From the cell containing the given text, extract its center point as [x, y] coordinate. 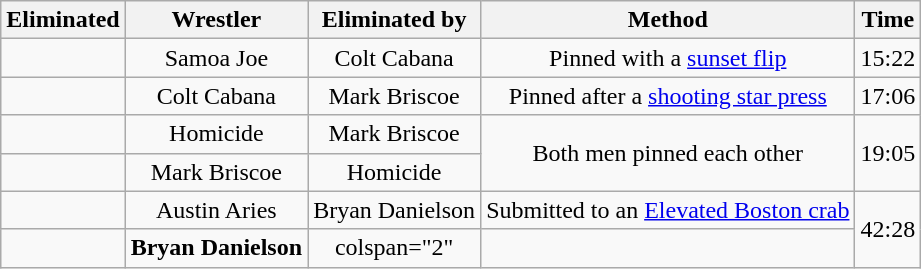
Pinned after a shooting star press [668, 96]
Eliminated by [394, 20]
42:28 [888, 229]
15:22 [888, 58]
Eliminated [63, 20]
colspan="2" [394, 248]
19:05 [888, 153]
Austin Aries [216, 210]
Pinned with a sunset flip [668, 58]
Method [668, 20]
17:06 [888, 96]
Time [888, 20]
Submitted to an Elevated Boston crab [668, 210]
Both men pinned each other [668, 153]
Wrestler [216, 20]
Samoa Joe [216, 58]
